For the text-containing cell, return its midpoint in [X, Y] coordinate format. 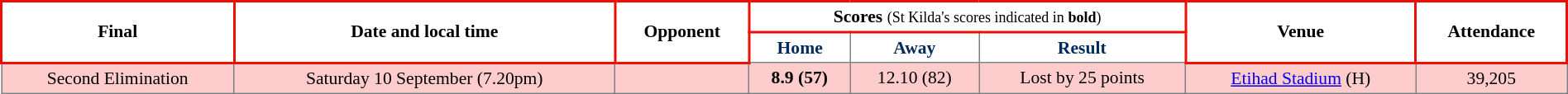
Second Elimination [117, 78]
Attendance [1491, 32]
8.9 (57) [800, 78]
39,205 [1491, 78]
Result [1083, 48]
12.10 (82) [915, 78]
Saturday 10 September (7.20pm) [425, 78]
Home [800, 48]
Date and local time [425, 32]
Away [915, 48]
Scores (St Kilda's scores indicated in bold) [968, 17]
Lost by 25 points [1083, 78]
Etihad Stadium (H) [1300, 78]
Opponent [682, 32]
Venue [1300, 32]
Final [117, 32]
